From the cell containing the given text, extract its center point as (x, y) coordinate. 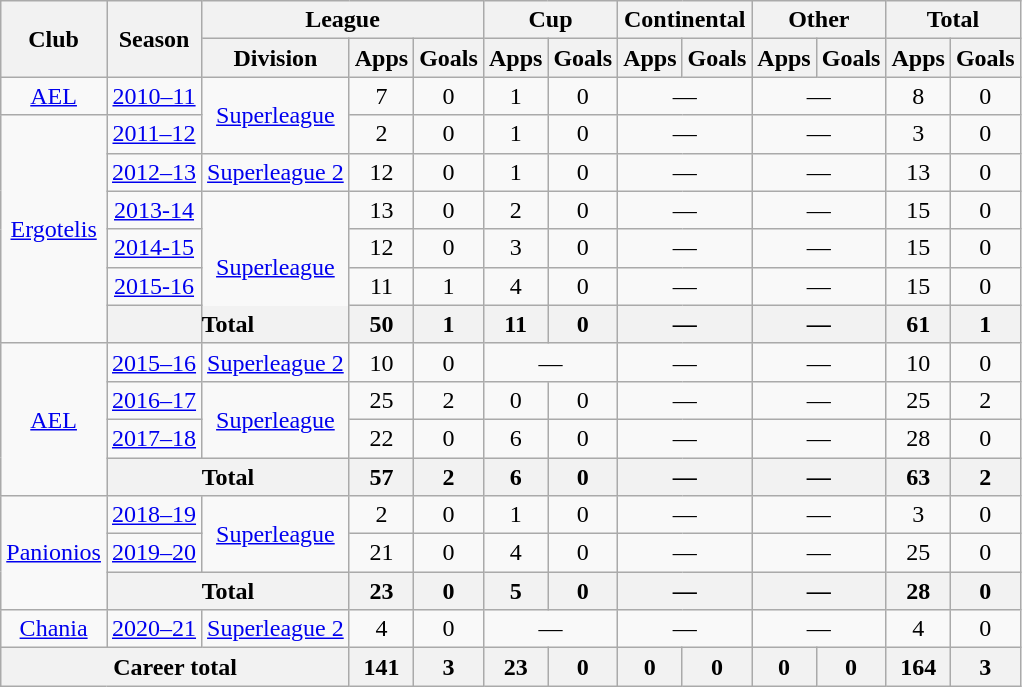
League (343, 20)
Continental (685, 20)
5 (515, 591)
164 (918, 667)
2012–13 (154, 172)
Club (54, 39)
2019–20 (154, 553)
63 (918, 477)
Chania (54, 629)
2010–11 (154, 96)
2011–12 (154, 134)
57 (381, 477)
2013-14 (154, 210)
2018–19 (154, 515)
8 (918, 96)
21 (381, 553)
Panionios (54, 553)
141 (381, 667)
Ergotelis (54, 229)
2014-15 (154, 248)
Season (154, 39)
7 (381, 96)
22 (381, 438)
2020–21 (154, 629)
Cup (550, 20)
Other (819, 20)
2017–18 (154, 438)
Career total (175, 667)
Division (276, 58)
2015–16 (154, 362)
61 (918, 324)
2016–17 (154, 400)
50 (381, 324)
2015-16 (154, 286)
